Detect which cell encompasses the target text, then output its (x, y) center coordinate. 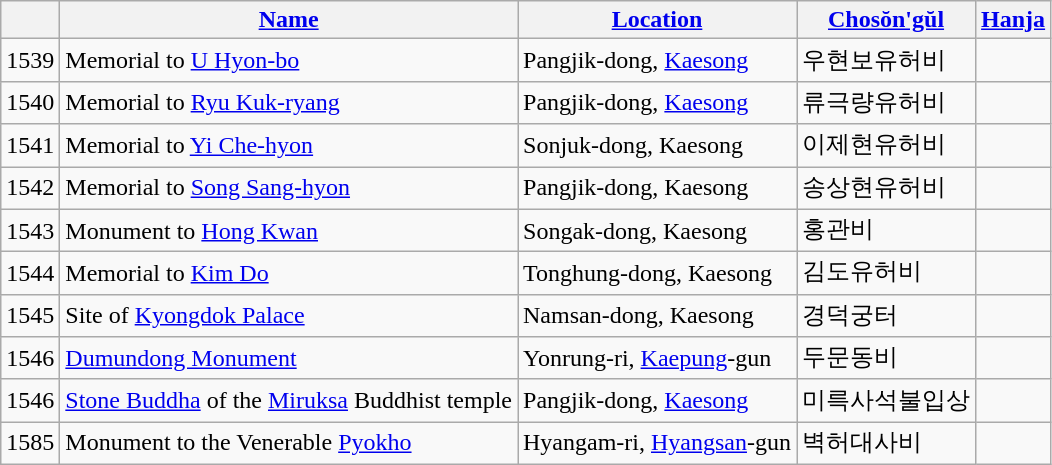
1544 (30, 274)
김도유허비 (886, 274)
류극량유허비 (886, 102)
Location (658, 20)
Hanja (1014, 20)
1542 (30, 188)
Tonghung-dong, Kaesong (658, 274)
경덕궁터 (886, 316)
Memorial to Kim Do (289, 274)
Memorial to U Hyon-bo (289, 60)
Songak-dong, Kaesong (658, 230)
Dumundong Monument (289, 358)
이제현유허비 (886, 146)
우현보유허비 (886, 60)
Name (289, 20)
1543 (30, 230)
Monument to the Venerable Pyokho (289, 444)
벽허대사비 (886, 444)
홍관비 (886, 230)
Yonrung-ri, Kaepung-gun (658, 358)
Memorial to Song Sang-hyon (289, 188)
1545 (30, 316)
1541 (30, 146)
1585 (30, 444)
송상현유허비 (886, 188)
Monument to Hong Kwan (289, 230)
Site of Kyongdok Palace (289, 316)
두문동비 (886, 358)
1540 (30, 102)
Chosŏn'gŭl (886, 20)
1539 (30, 60)
Hyangam-ri, Hyangsan-gun (658, 444)
Namsan-dong, Kaesong (658, 316)
Memorial to Yi Che-hyon (289, 146)
Sonjuk-dong, Kaesong (658, 146)
Memorial to Ryu Kuk-ryang (289, 102)
Stone Buddha of the Miruksa Buddhist temple (289, 400)
미륵사석불입상 (886, 400)
